Locate the cell with the specified text and output its [x, y] center coordinate. 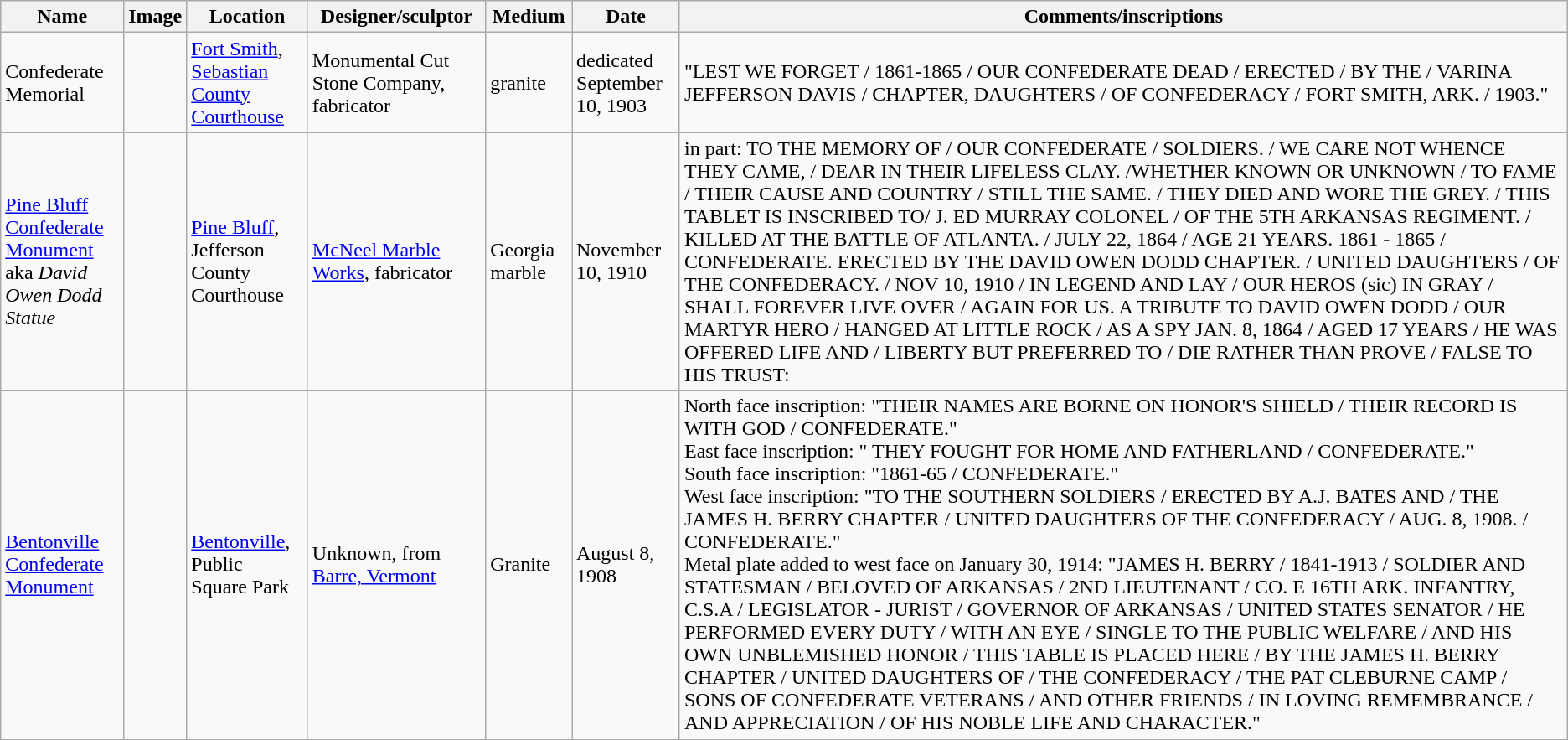
dedicated September 10, 1903 [625, 82]
Date [625, 17]
Monumental Cut Stone Company, fabricator [396, 82]
Confederate Memorial [62, 82]
Bentonville Confederate Monument [62, 565]
Designer/sculptor [396, 17]
Image [156, 17]
August 8, 1908 [625, 565]
Granite [529, 565]
Location [247, 17]
Unknown, from Barre, Vermont [396, 565]
Name [62, 17]
Georgia marble [529, 261]
Fort Smith,Sebastian County Courthouse [247, 82]
Pine Bluff Confederate Monument aka David Owen Dodd Statue [62, 261]
Bentonville, Public Square Park [247, 565]
November 10, 1910 [625, 261]
granite [529, 82]
McNeel Marble Works, fabricator [396, 261]
Comments/inscriptions [1123, 17]
Medium [529, 17]
Pine Bluff,Jefferson County Courthouse [247, 261]
